Extract the [X, Y] coordinate from the center of the cell holding the provided text.  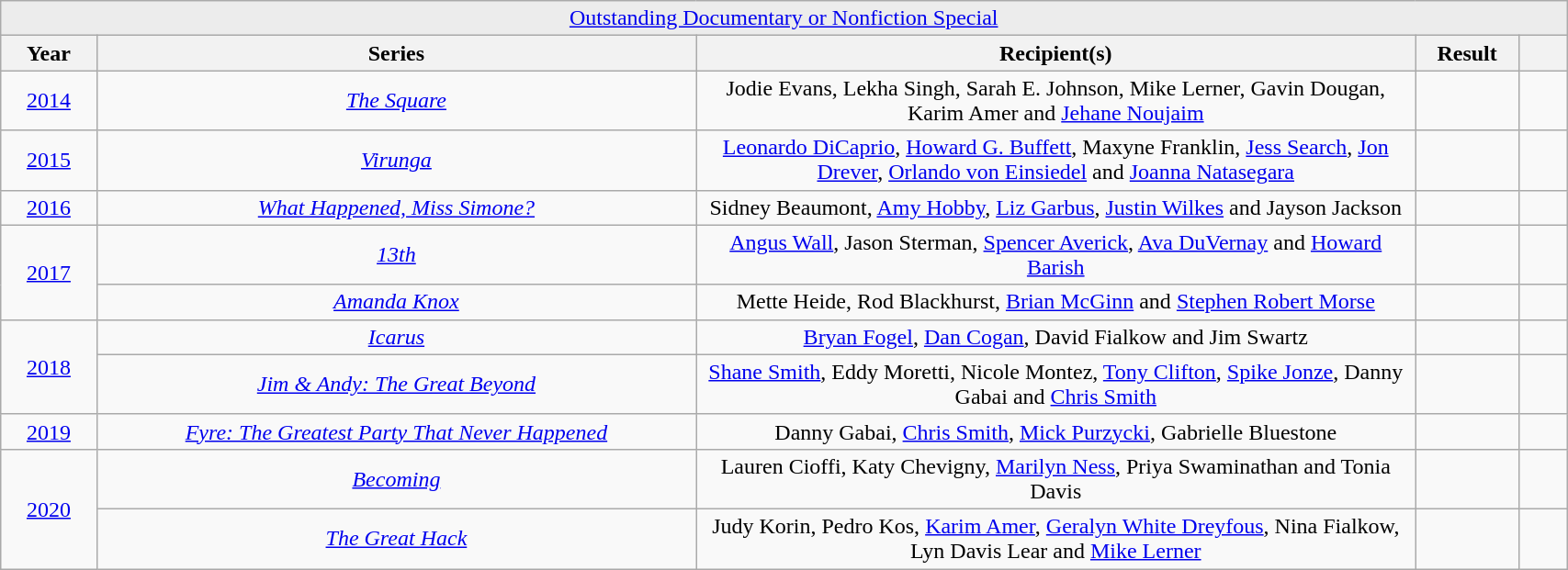
2017 [49, 272]
Sidney Beaumont, Amy Hobby, Liz Garbus, Justin Wilkes and Jayson Jackson [1056, 207]
Judy Korin, Pedro Kos, Karim Amer, Geralyn White Dreyfous, Nina Fialkow, Lyn Davis Lear and Mike Lerner [1056, 538]
Virunga [397, 160]
What Happened, Miss Simone? [397, 207]
Jim & Andy: The Great Beyond [397, 384]
The Square [397, 101]
2019 [49, 431]
The Great Hack [397, 538]
Year [49, 53]
Recipient(s) [1056, 53]
Bryan Fogel, Dan Cogan, David Fialkow and Jim Swartz [1056, 337]
Mette Heide, Rod Blackhurst, Brian McGinn and Stephen Robert Morse [1056, 302]
Angus Wall, Jason Sterman, Spencer Averick, Ava DuVernay and Howard Barish [1056, 255]
Jodie Evans, Lekha Singh, Sarah E. Johnson, Mike Lerner, Gavin Dougan, Karim Amer and Jehane Noujaim [1056, 101]
Lauren Cioffi, Katy Chevigny, Marilyn Ness, Priya Swaminathan and Tonia Davis [1056, 479]
Fyre: The Greatest Party That Never Happened [397, 431]
Outstanding Documentary or Nonfiction Special [784, 18]
2018 [49, 367]
Leonardo DiCaprio, Howard G. Buffett, Maxyne Franklin, Jess Search, Jon Drever, Orlando von Einsiedel and Joanna Natasegara [1056, 160]
Series [397, 53]
2015 [49, 160]
Becoming [397, 479]
2016 [49, 207]
Amanda Knox [397, 302]
Shane Smith, Eddy Moretti, Nicole Montez, Tony Clifton, Spike Jonze, Danny Gabai and Chris Smith [1056, 384]
Result [1468, 53]
2020 [49, 509]
2014 [49, 101]
13th [397, 255]
Danny Gabai, Chris Smith, Mick Purzycki, Gabrielle Bluestone [1056, 431]
Icarus [397, 337]
